Scan for the cell matching the given text and deliver its (x, y) coordinate at center. 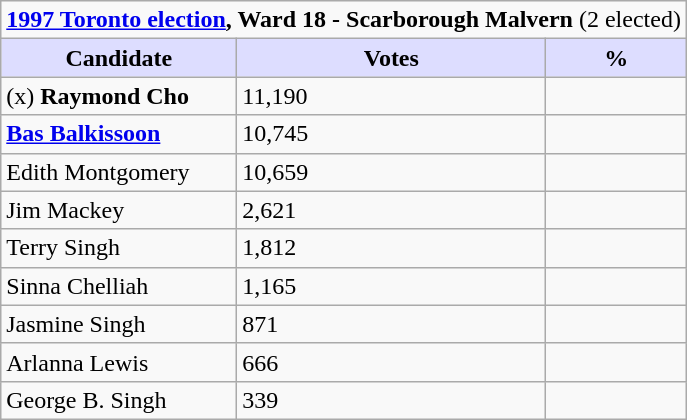
666 (392, 362)
Edith Montgomery (119, 172)
871 (392, 324)
11,190 (392, 96)
2,621 (392, 210)
10,745 (392, 134)
% (616, 58)
Sinna Chelliah (119, 286)
Terry Singh (119, 248)
Arlanna Lewis (119, 362)
Candidate (119, 58)
1,165 (392, 286)
339 (392, 400)
1,812 (392, 248)
George B. Singh (119, 400)
Votes (392, 58)
Jasmine Singh (119, 324)
(x) Raymond Cho (119, 96)
Jim Mackey (119, 210)
Bas Balkissoon (119, 134)
1997 Toronto election, Ward 18 - Scarborough Malvern (2 elected) (344, 20)
10,659 (392, 172)
